Detect which cell encompasses the target text, then output its [x, y] center coordinate. 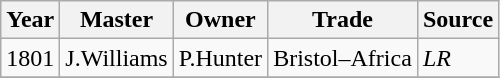
Source [458, 20]
Year [30, 20]
J.Williams [116, 58]
Bristol–Africa [343, 58]
Trade [343, 20]
1801 [30, 58]
Owner [220, 20]
Master [116, 20]
LR [458, 58]
P.Hunter [220, 58]
